Return the [x, y] coordinate for the center point of the cell that contains the specified text.  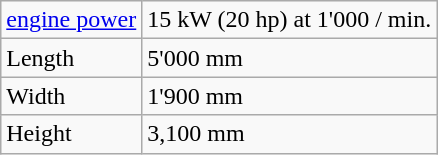
5'000 mm [290, 58]
engine power [72, 20]
Width [72, 96]
15 kW (20 hp) at 1'000 / min. [290, 20]
Height [72, 134]
1'900 mm [290, 96]
Length [72, 58]
3,100 mm [290, 134]
